Pinpoint the cell where the given text exists, returning its (X, Y) midpoint coordinate. 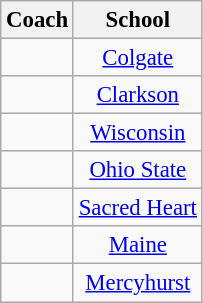
Sacred Heart (138, 208)
Mercyhurst (138, 283)
Clarkson (138, 95)
Wisconsin (138, 133)
School (138, 20)
Coach (38, 20)
Ohio State (138, 170)
Maine (138, 245)
Colgate (138, 58)
